Return the [x, y] coordinate for the center point of the cell that contains the specified text.  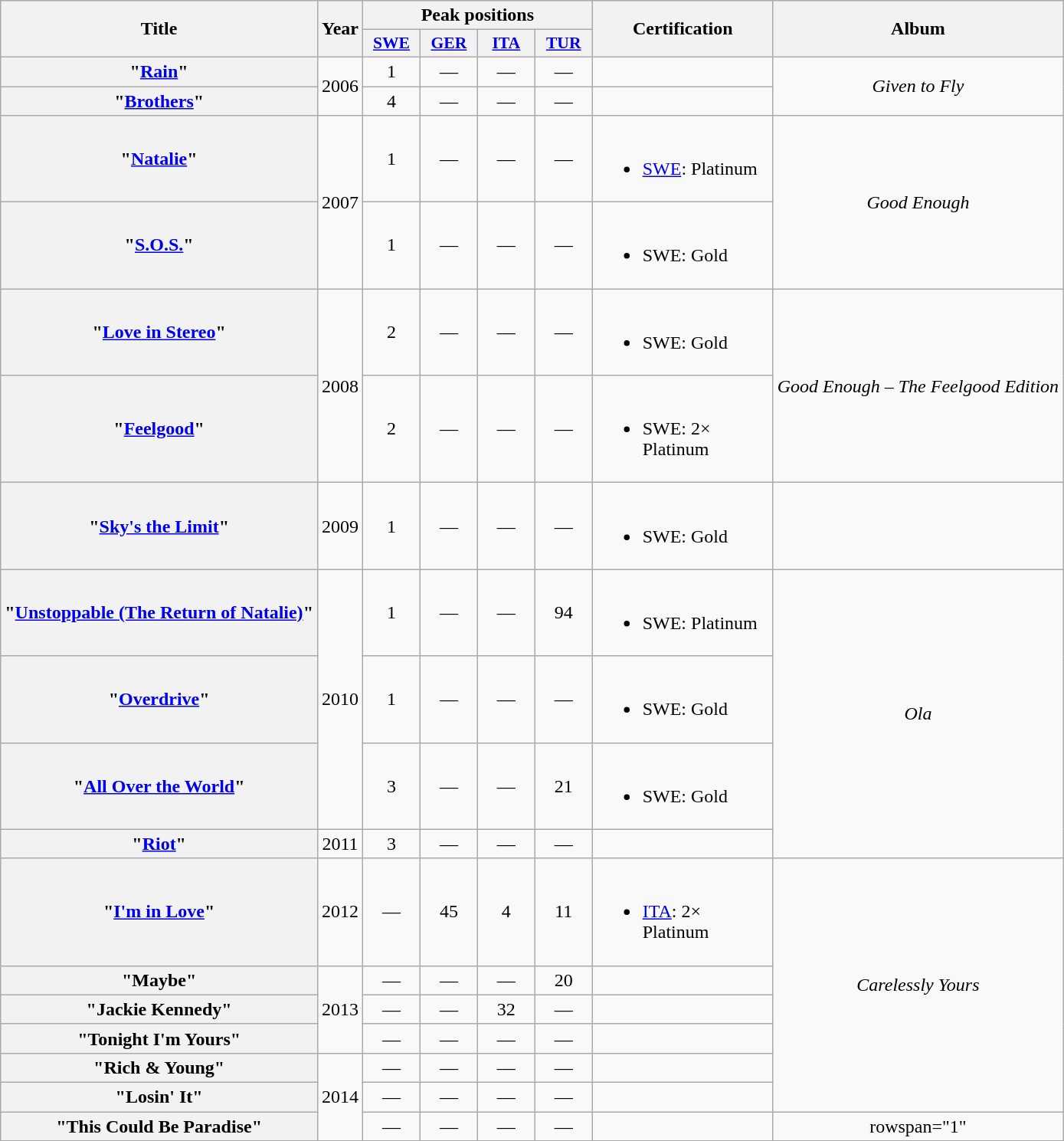
"Maybe" [159, 980]
Year [340, 29]
"Jackie Kennedy" [159, 1009]
"Unstoppable (The Return of Natalie)" [159, 613]
2006 [340, 86]
Certification [683, 29]
"Rain" [159, 71]
ITA: 2× Platinum [683, 912]
"Natalie" [159, 159]
"S.O.S." [159, 245]
2007 [340, 202]
20 [564, 980]
"Brothers" [159, 100]
Album [918, 29]
2014 [340, 1097]
Carelessly Yours [918, 985]
"Love in Stereo" [159, 333]
45 [449, 912]
TUR [564, 44]
2010 [340, 699]
SWE [392, 44]
2012 [340, 912]
2009 [340, 526]
"I'm in Love" [159, 912]
SWE: 2× Platinum [683, 429]
Peak positions [478, 15]
Given to Fly [918, 86]
Ola [918, 714]
"Overdrive" [159, 699]
Title [159, 29]
rowspan="1" [918, 1126]
"All Over the World" [159, 786]
21 [564, 786]
"Sky's the Limit" [159, 526]
11 [564, 912]
32 [506, 1009]
2013 [340, 1009]
ITA [506, 44]
2011 [340, 844]
"This Could Be Paradise" [159, 1126]
"Riot" [159, 844]
"Rich & Young" [159, 1067]
Good Enough – The Feelgood Edition [918, 386]
94 [564, 613]
"Feelgood" [159, 429]
GER [449, 44]
"Tonight I'm Yours" [159, 1038]
Good Enough [918, 202]
2008 [340, 386]
"Losin' It" [159, 1097]
